For the text-containing cell, return its midpoint in (x, y) coordinate format. 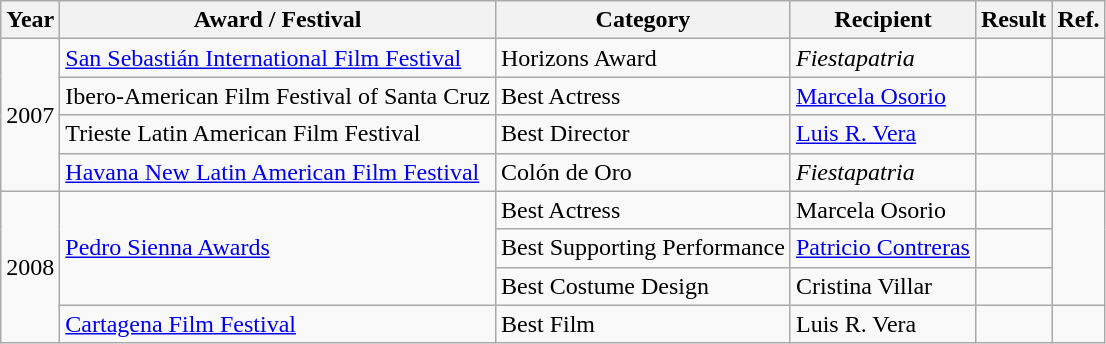
Cristina Villar (882, 286)
Recipient (882, 20)
Havana New Latin American Film Festival (278, 172)
San Sebastián International Film Festival (278, 58)
Best Film (642, 324)
Best Director (642, 134)
2008 (30, 267)
Best Supporting Performance (642, 248)
Trieste Latin American Film Festival (278, 134)
Ibero-American Film Festival of Santa Cruz (278, 96)
Colón de Oro (642, 172)
Patricio Contreras (882, 248)
Ref. (1078, 20)
Category (642, 20)
Award / Festival (278, 20)
2007 (30, 115)
Pedro Sienna Awards (278, 248)
Cartagena Film Festival (278, 324)
Result (1013, 20)
Year (30, 20)
Horizons Award (642, 58)
Best Costume Design (642, 286)
